Locate the cell with the specified text and output its (x, y) center coordinate. 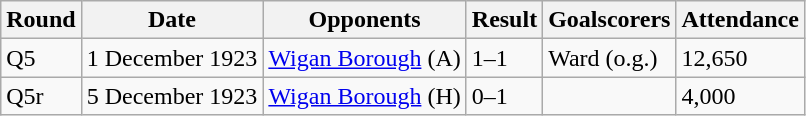
4,000 (740, 96)
Q5 (41, 58)
5 December 1923 (172, 96)
12,650 (740, 58)
Wigan Borough (H) (364, 96)
Result (504, 20)
0–1 (504, 96)
1 December 1923 (172, 58)
Date (172, 20)
Q5r (41, 96)
Opponents (364, 20)
Ward (o.g.) (610, 58)
Attendance (740, 20)
1–1 (504, 58)
Goalscorers (610, 20)
Round (41, 20)
Wigan Borough (A) (364, 58)
